From the cell containing the given text, extract its center point as (x, y) coordinate. 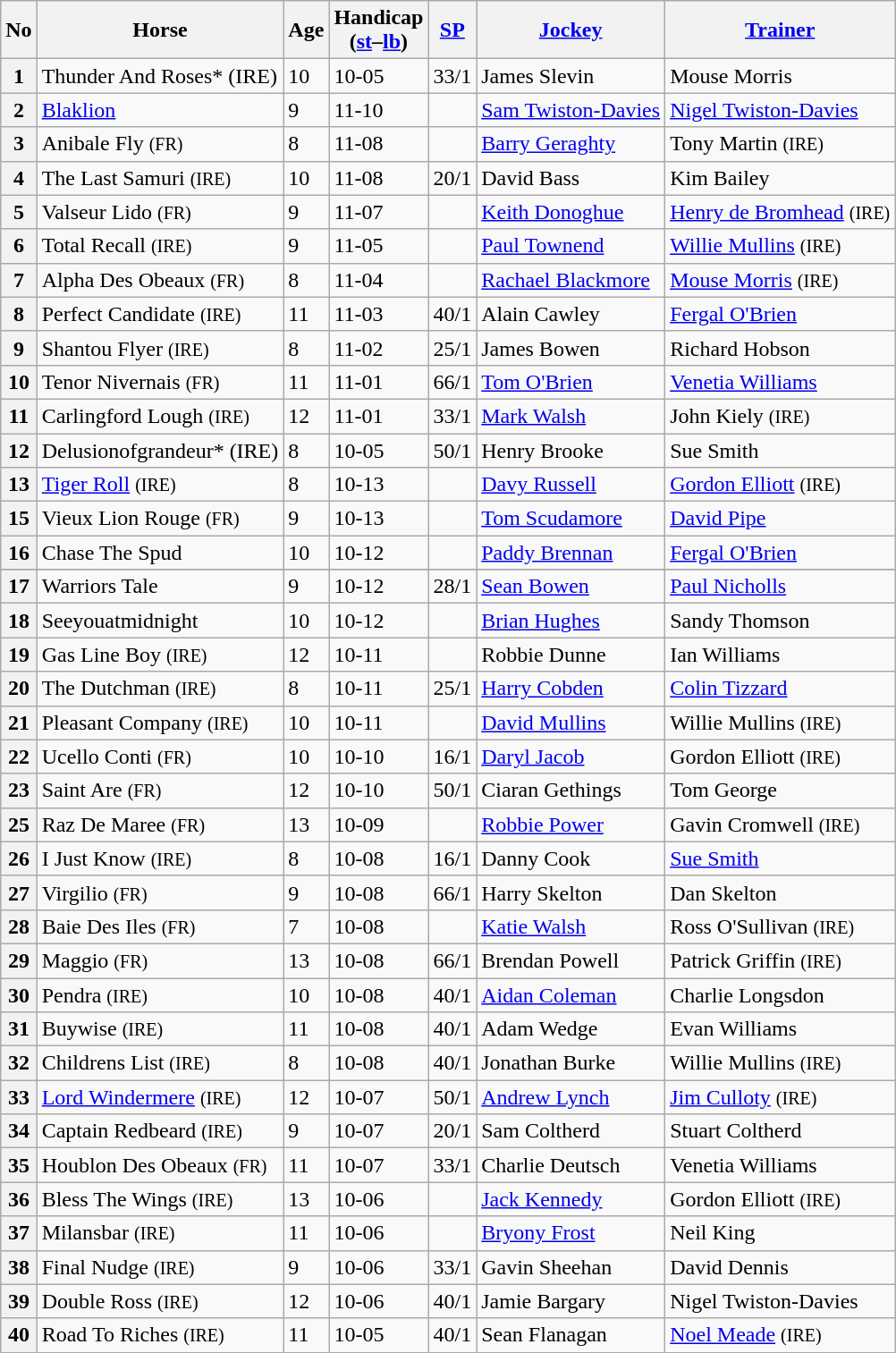
Maggio (FR) (160, 960)
26 (19, 858)
John Kiely (IRE) (780, 416)
11-07 (379, 212)
Handicap(st–lb) (379, 30)
Brian Hughes (571, 621)
James Slevin (571, 76)
Tenor Nivernais (FR) (160, 382)
Mark Walsh (571, 416)
Gavin Cromwell (IRE) (780, 824)
Rachael Blackmore (571, 280)
Baie Des Iles (FR) (160, 926)
Buywise (IRE) (160, 1029)
Harry Cobden (571, 689)
Jim Culloty (IRE) (780, 1097)
Jonathan Burke (571, 1063)
39 (19, 1301)
Jack Kennedy (571, 1199)
Charlie Longsdon (780, 995)
Alpha Des Obeaux (FR) (160, 280)
4 (19, 178)
Charlie Deutsch (571, 1165)
2 (19, 110)
Paul Nicholls (780, 587)
Tom O'Brien (571, 382)
Horse (160, 30)
Sam Coltherd (571, 1131)
Tiger Roll (IRE) (160, 485)
Henry Brooke (571, 450)
Paul Townend (571, 246)
18 (19, 621)
Shantou Flyer (IRE) (160, 348)
Patrick Griffin (IRE) (780, 960)
11-03 (379, 314)
Colin Tizzard (780, 689)
11-02 (379, 348)
Total Recall (IRE) (160, 246)
35 (19, 1165)
Sam Twiston-Davies (571, 110)
3 (19, 144)
Trainer (780, 30)
David Dennis (780, 1267)
21 (19, 723)
11-10 (379, 110)
Keith Donoghue (571, 212)
30 (19, 995)
Thunder And Roses* (IRE) (160, 76)
Katie Walsh (571, 926)
Warriors Tale (160, 587)
Jockey (571, 30)
SP (452, 30)
Alain Cawley (571, 314)
Bryony Frost (571, 1233)
Double Ross (IRE) (160, 1301)
32 (19, 1063)
Richard Hobson (780, 348)
19 (19, 655)
Childrens List (IRE) (160, 1063)
The Last Samuri (IRE) (160, 178)
Brendan Powell (571, 960)
1 (19, 76)
Tom George (780, 791)
Harry Skelton (571, 892)
Evan Williams (780, 1029)
Pleasant Company (IRE) (160, 723)
Andrew Lynch (571, 1097)
16 (19, 553)
Final Nudge (IRE) (160, 1267)
36 (19, 1199)
6 (19, 246)
Aidan Coleman (571, 995)
Raz De Maree (FR) (160, 824)
29 (19, 960)
Virgilio (FR) (160, 892)
25 (19, 824)
11-04 (379, 280)
No (19, 30)
Road To Riches (IRE) (160, 1335)
Paddy Brennan (571, 553)
James Bowen (571, 348)
Ciaran Gethings (571, 791)
Captain Redbeard (IRE) (160, 1131)
Sandy Thomson (780, 621)
31 (19, 1029)
Sean Flanagan (571, 1335)
10-09 (379, 824)
Bless The Wings (IRE) (160, 1199)
Perfect Candidate (IRE) (160, 314)
Mouse Morris (780, 76)
Ian Williams (780, 655)
38 (19, 1267)
Vieux Lion Rouge (FR) (160, 519)
17 (19, 587)
Seeyouatmidnight (160, 621)
I Just Know (IRE) (160, 858)
15 (19, 519)
Valseur Lido (FR) (160, 212)
Neil King (780, 1233)
Noel Meade (IRE) (780, 1335)
Carlingford Lough (IRE) (160, 416)
Tom Scudamore (571, 519)
Gas Line Boy (IRE) (160, 655)
Daryl Jacob (571, 757)
22 (19, 757)
Tony Martin (IRE) (780, 144)
Robbie Power (571, 824)
David Bass (571, 178)
Dan Skelton (780, 892)
23 (19, 791)
Chase The Spud (160, 553)
28 (19, 926)
Houblon Des Obeaux (FR) (160, 1165)
Ucello Conti (FR) (160, 757)
The Dutchman (IRE) (160, 689)
28/1 (452, 587)
5 (19, 212)
Henry de Bromhead (IRE) (780, 212)
Sean Bowen (571, 587)
Anibale Fly (FR) (160, 144)
Ross O'Sullivan (IRE) (780, 926)
Saint Are (FR) (160, 791)
David Pipe (780, 519)
11-05 (379, 246)
Age (306, 30)
Lord Windermere (IRE) (160, 1097)
David Mullins (571, 723)
Jamie Bargary (571, 1301)
Danny Cook (571, 858)
Gavin Sheehan (571, 1267)
33 (19, 1097)
Blaklion (160, 110)
20 (19, 689)
Mouse Morris (IRE) (780, 280)
Kim Bailey (780, 178)
Davy Russell (571, 485)
Adam Wedge (571, 1029)
40 (19, 1335)
34 (19, 1131)
Stuart Coltherd (780, 1131)
Robbie Dunne (571, 655)
Pendra (IRE) (160, 995)
Delusionofgrandeur* (IRE) (160, 450)
Milansbar (IRE) (160, 1233)
27 (19, 892)
37 (19, 1233)
Barry Geraghty (571, 144)
